Identify which cell holds the provided text, then report its [x, y] central coordinate. 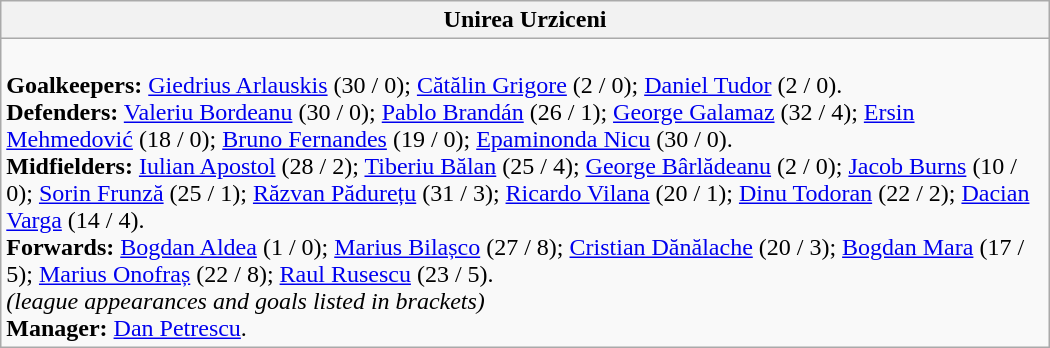
Unirea Urziceni [525, 20]
